For the text-containing cell, return its midpoint in [x, y] coordinate format. 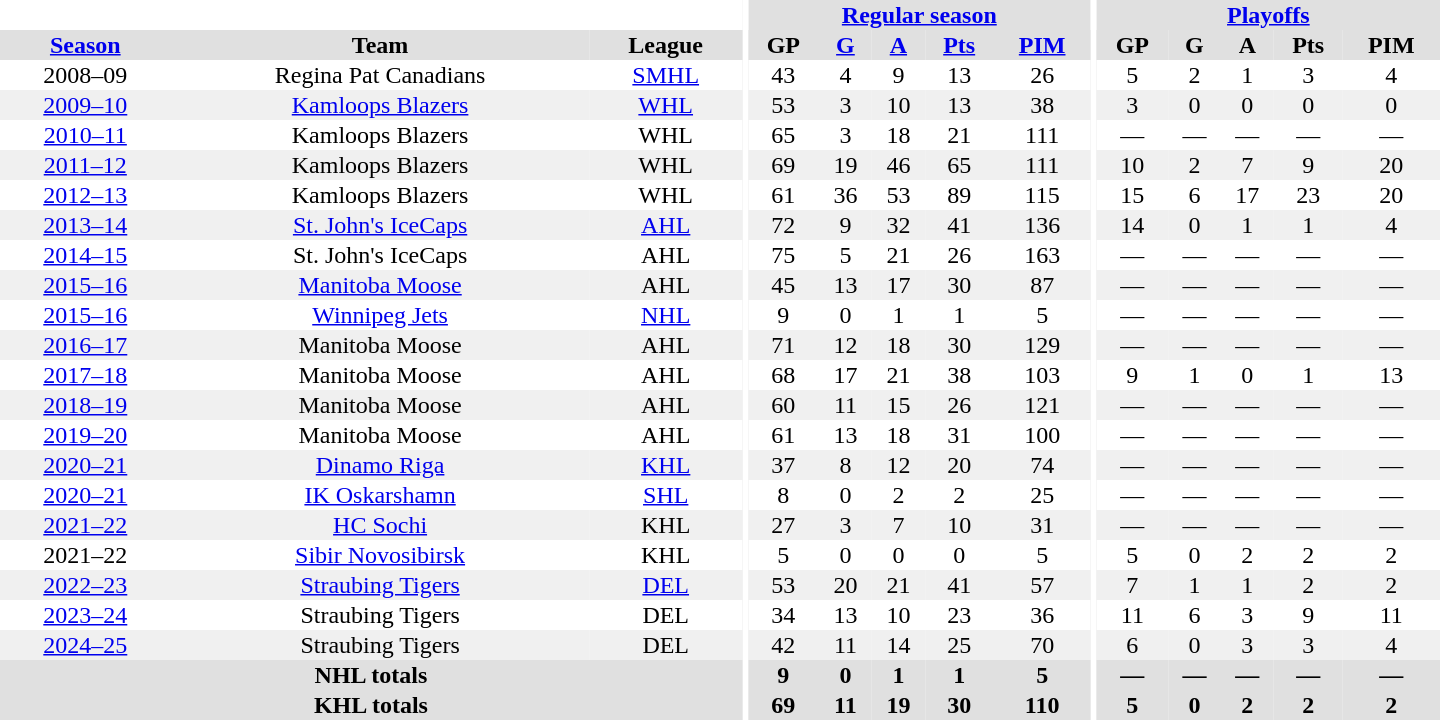
SMHL [666, 75]
74 [1042, 465]
HC Sochi [380, 525]
57 [1042, 585]
129 [1042, 345]
2011–12 [86, 165]
SHL [666, 495]
46 [898, 165]
NHL totals [371, 675]
43 [784, 75]
2014–15 [86, 255]
34 [784, 615]
Season [86, 45]
IK Oskarshamn [380, 495]
75 [784, 255]
Dinamo Riga [380, 465]
72 [784, 225]
NHL [666, 315]
2016–17 [86, 345]
60 [784, 405]
71 [784, 345]
2008–09 [86, 75]
2012–13 [86, 195]
103 [1042, 375]
2017–18 [86, 375]
2024–25 [86, 645]
27 [784, 525]
110 [1042, 705]
2009–10 [86, 105]
136 [1042, 225]
37 [784, 465]
45 [784, 285]
Playoffs [1268, 15]
KHL totals [371, 705]
163 [1042, 255]
100 [1042, 435]
Regina Pat Canadians [380, 75]
121 [1042, 405]
Regular season [920, 15]
Team [380, 45]
68 [784, 375]
2013–14 [86, 225]
2010–11 [86, 135]
89 [960, 195]
115 [1042, 195]
2018–19 [86, 405]
2023–24 [86, 615]
Winnipeg Jets [380, 315]
2022–23 [86, 585]
70 [1042, 645]
League [666, 45]
42 [784, 645]
87 [1042, 285]
Sibir Novosibirsk [380, 555]
2019–20 [86, 435]
32 [898, 225]
